Locate the cell with the specified text and output its [x, y] center coordinate. 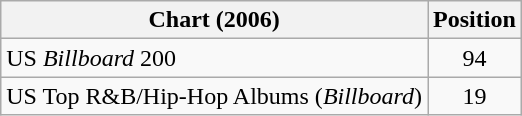
Position [475, 20]
US Top R&B/Hip-Hop Albums (Billboard) [214, 96]
Chart (2006) [214, 20]
94 [475, 58]
19 [475, 96]
US Billboard 200 [214, 58]
